For the text-containing cell, return its midpoint in (X, Y) coordinate format. 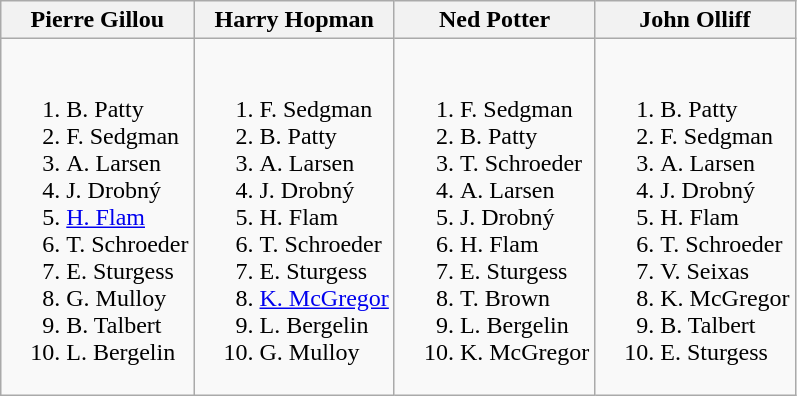
Pierre Gillou (98, 20)
F. Sedgman B. Patty T. Schroeder A. Larsen J. Drobný H. Flam E. Sturgess T. Brown L. Bergelin K. McGregor (494, 217)
Ned Potter (494, 20)
B. Patty F. Sedgman A. Larsen J. Drobný H. Flam T. Schroeder V. Seixas K. McGregor B. Talbert E. Sturgess (695, 217)
F. Sedgman B. Patty A. Larsen J. Drobný H. Flam T. Schroeder E. Sturgess K. McGregor L. Bergelin G. Mulloy (294, 217)
B. Patty F. Sedgman A. Larsen J. Drobný H. Flam T. Schroeder E. Sturgess G. Mulloy B. Talbert L. Bergelin (98, 217)
Harry Hopman (294, 20)
John Olliff (695, 20)
